Identify which cell holds the provided text, then report its (X, Y) central coordinate. 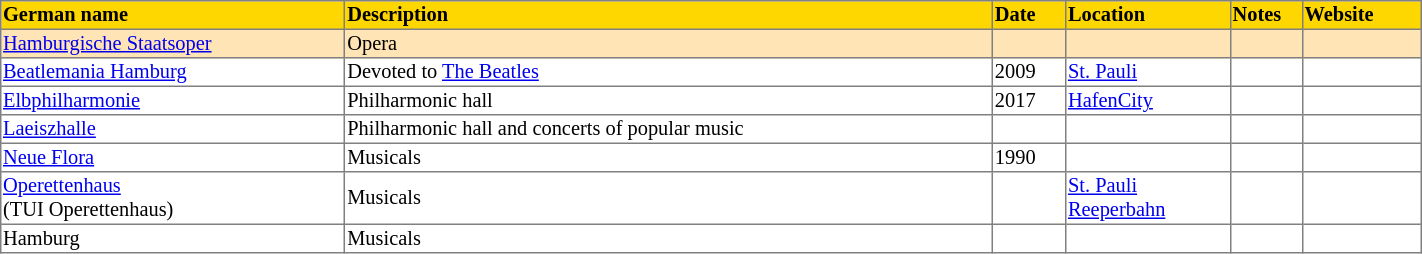
1990 (1030, 157)
St. Pauli (1148, 72)
Notes (1266, 15)
Hamburgische Staatsoper (173, 43)
Date (1030, 15)
Beatlemania Hamburg (173, 72)
Opera (669, 43)
German name (173, 15)
Laeiszhalle (173, 129)
Devoted to The Beatles (669, 72)
2017 (1030, 100)
Elbphilharmonie (173, 100)
Location (1148, 15)
2009 (1030, 72)
Website (1362, 15)
Description (669, 15)
Hamburg (173, 238)
HafenCity (1148, 100)
St. PauliReeperbahn (1148, 198)
Neue Flora (173, 157)
Philharmonic hall and concerts of popular music (669, 129)
Operettenhaus(TUI Operettenhaus) (173, 198)
Philharmonic hall (669, 100)
